Scan for the cell matching the given text and deliver its [x, y] coordinate at center. 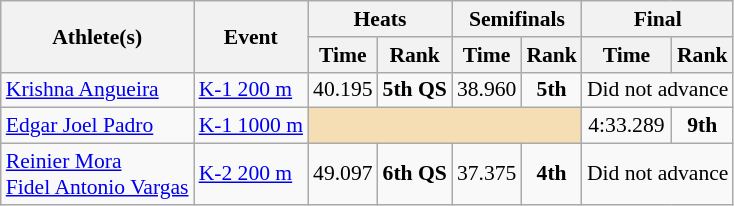
9th [702, 126]
Krishna Angueira [98, 90]
40.195 [342, 90]
4th [552, 174]
5th QS [415, 90]
Athlete(s) [98, 36]
37.375 [486, 174]
38.960 [486, 90]
K-1 1000 m [251, 126]
Reinier MoraFidel Antonio Vargas [98, 174]
K-1 200 m [251, 90]
4:33.289 [626, 126]
K-2 200 m [251, 174]
Edgar Joel Padro [98, 126]
49.097 [342, 174]
Heats [380, 19]
Event [251, 36]
6th QS [415, 174]
Semifinals [517, 19]
5th [552, 90]
Final [658, 19]
